Detect which cell encompasses the target text, then output its [X, Y] center coordinate. 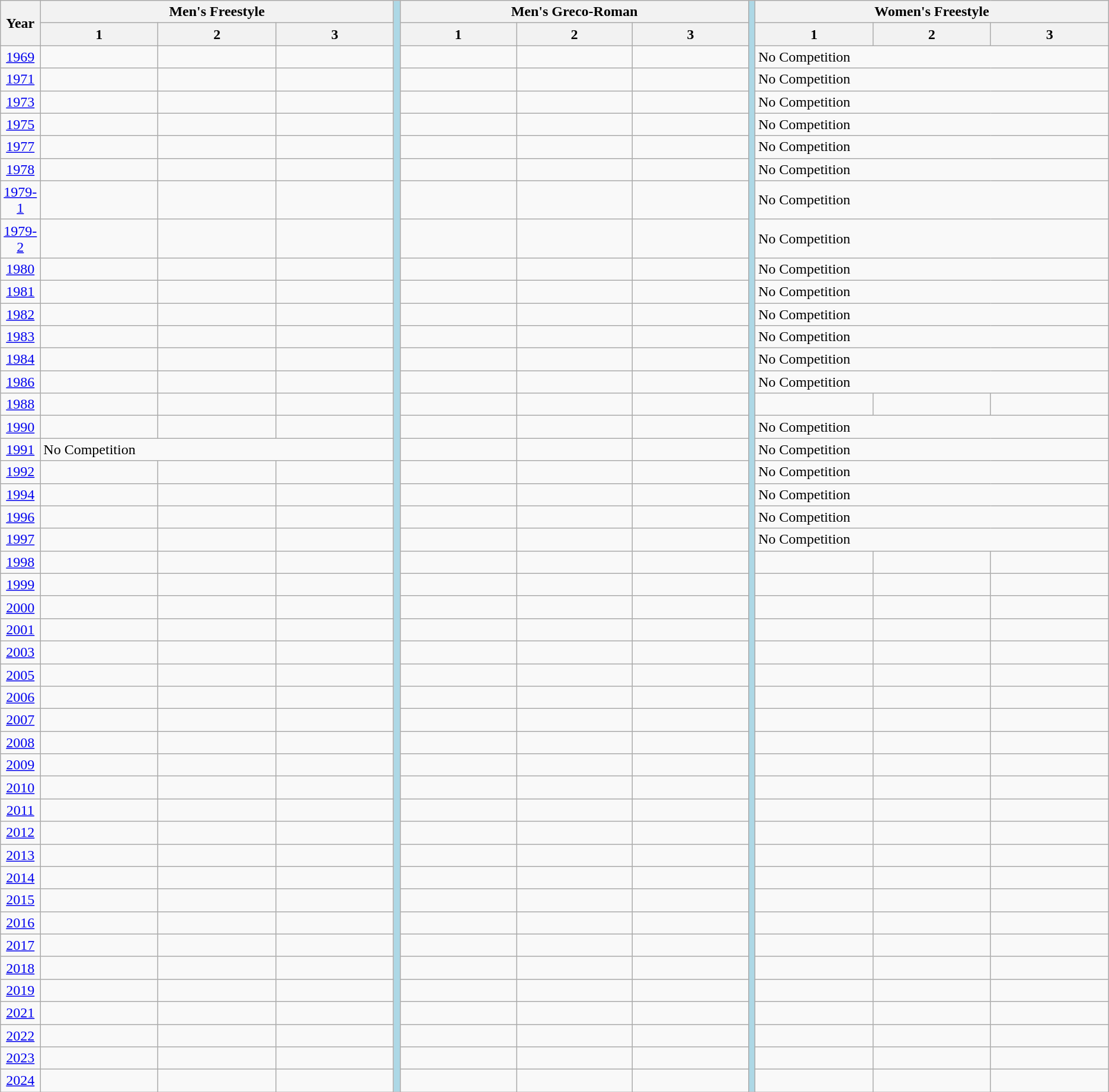
1971 [20, 79]
2008 [20, 743]
Year [20, 23]
1990 [20, 427]
1984 [20, 359]
1988 [20, 404]
2017 [20, 945]
2011 [20, 810]
1969 [20, 57]
1999 [20, 584]
1994 [20, 494]
2019 [20, 990]
2022 [20, 1036]
1979-1 [20, 200]
2007 [20, 720]
2016 [20, 923]
1996 [20, 517]
2005 [20, 675]
2024 [20, 1081]
1991 [20, 449]
2010 [20, 788]
1992 [20, 472]
2013 [20, 855]
2021 [20, 1013]
2003 [20, 652]
1979-2 [20, 238]
2009 [20, 765]
2001 [20, 629]
Men's Freestyle [217, 12]
Women's Freestyle [931, 12]
1975 [20, 124]
1981 [20, 291]
1973 [20, 102]
Men's Greco-Roman [575, 12]
1982 [20, 314]
2015 [20, 900]
1998 [20, 562]
2014 [20, 878]
2012 [20, 833]
2023 [20, 1058]
1978 [20, 169]
1983 [20, 337]
2000 [20, 607]
1980 [20, 269]
2018 [20, 968]
1977 [20, 147]
2006 [20, 698]
1997 [20, 539]
1986 [20, 382]
